Locate the cell with the specified text and output its (x, y) center coordinate. 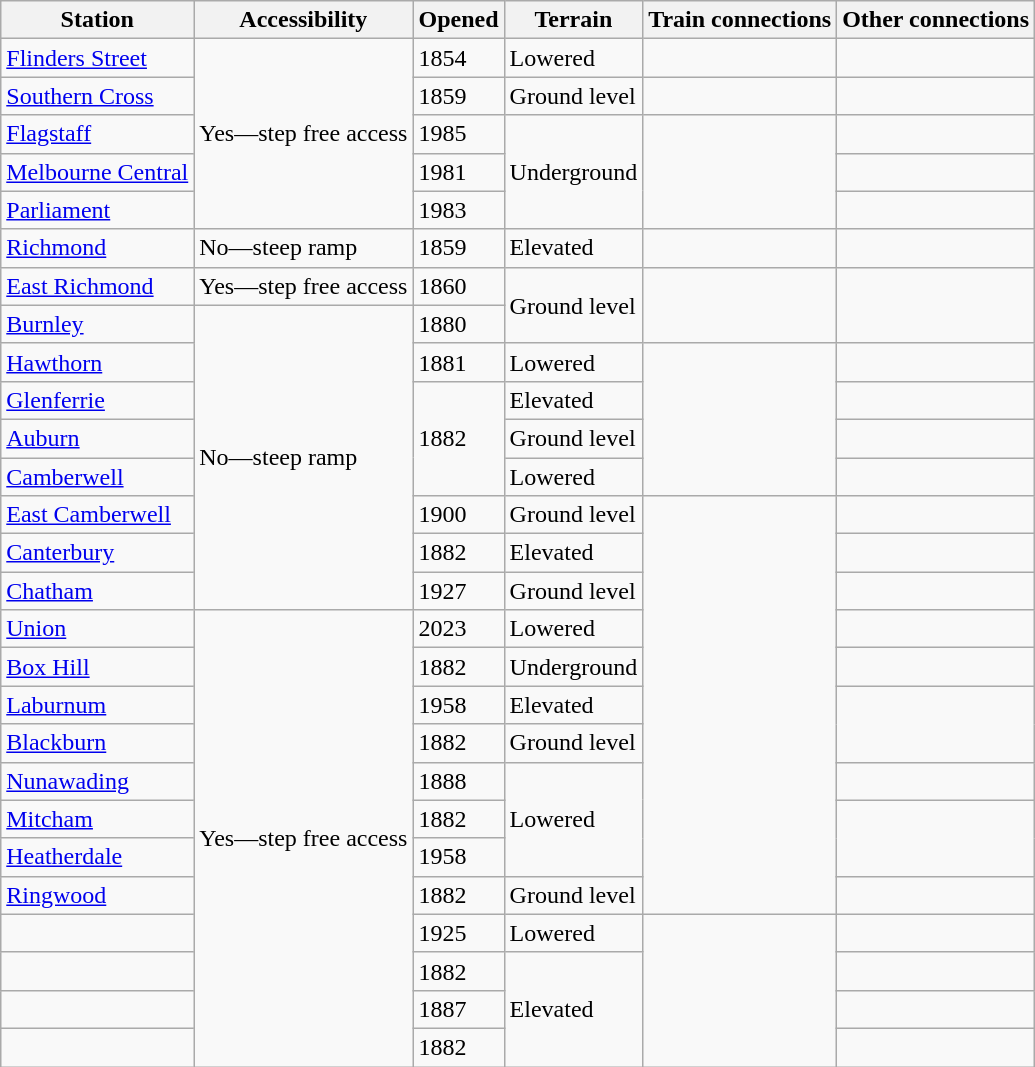
Glenferrie (98, 400)
1925 (458, 933)
Union (98, 629)
Southern Cross (98, 96)
Parliament (98, 210)
Melbourne Central (98, 172)
Ringwood (98, 895)
Flagstaff (98, 134)
Chatham (98, 591)
Richmond (98, 248)
East Richmond (98, 286)
1860 (458, 286)
1981 (458, 172)
1887 (458, 1009)
Opened (458, 20)
1983 (458, 210)
1854 (458, 58)
1927 (458, 591)
Auburn (98, 438)
Heatherdale (98, 857)
Camberwell (98, 477)
1880 (458, 324)
1881 (458, 362)
1888 (458, 781)
Station (98, 20)
Accessibility (304, 20)
Mitcham (98, 819)
Nunawading (98, 781)
Flinders Street (98, 58)
1900 (458, 515)
Hawthorn (98, 362)
Terrain (574, 20)
1985 (458, 134)
East Camberwell (98, 515)
Canterbury (98, 553)
Blackburn (98, 743)
Laburnum (98, 705)
Box Hill (98, 667)
Train connections (740, 20)
Burnley (98, 324)
2023 (458, 629)
Other connections (936, 20)
